Locate the cell with the specified text and output its (x, y) center coordinate. 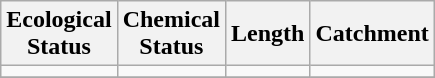
Catchment (372, 34)
Length (268, 34)
ChemicalStatus (171, 34)
EcologicalStatus (59, 34)
